Determine the (X, Y) coordinate at the center of the cell enclosing the given text.  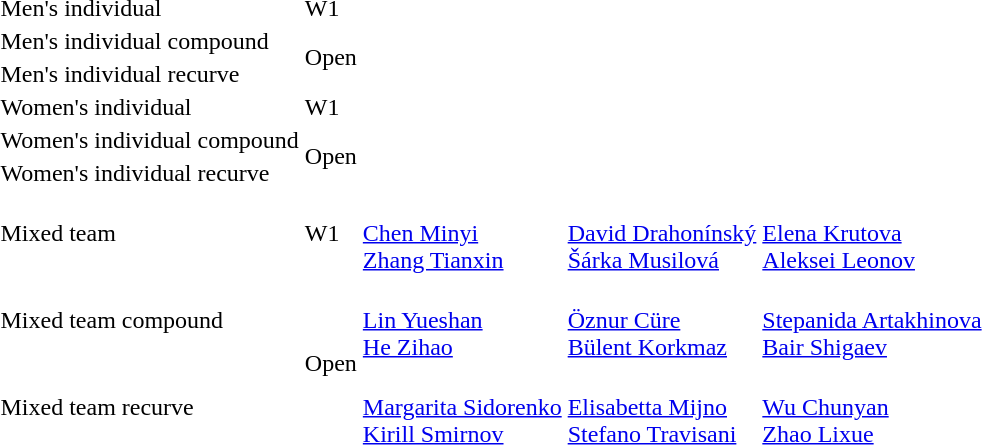
Lin YueshanHe Zihao (462, 320)
David DrahonínskýŠárka Musilová (662, 233)
Öznur CüreBülent Korkmaz (662, 320)
Chen MinyiZhang Tianxin (462, 233)
